Locate the cell with the specified text and output its (x, y) center coordinate. 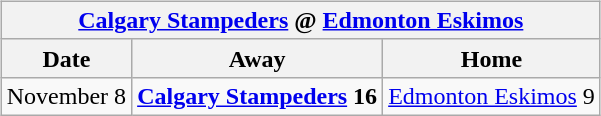
November 8 (66, 96)
Away (258, 58)
Date (66, 58)
Edmonton Eskimos 9 (492, 96)
Calgary Stampeders 16 (258, 96)
Calgary Stampeders @ Edmonton Eskimos (300, 20)
Home (492, 58)
